Return the (x, y) coordinate for the center point of the cell that contains the specified text.  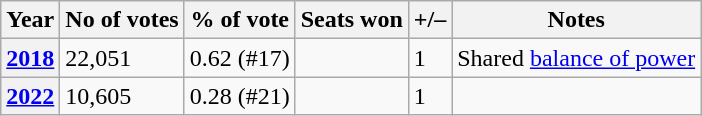
22,051 (122, 58)
Year (30, 20)
10,605 (122, 96)
Seats won (352, 20)
0.28 (#21) (240, 96)
0.62 (#17) (240, 58)
+/– (430, 20)
Shared balance of power (576, 58)
Notes (576, 20)
2022 (30, 96)
2018 (30, 58)
No of votes (122, 20)
% of vote (240, 20)
